Identify which cell holds the provided text, then report its [x, y] central coordinate. 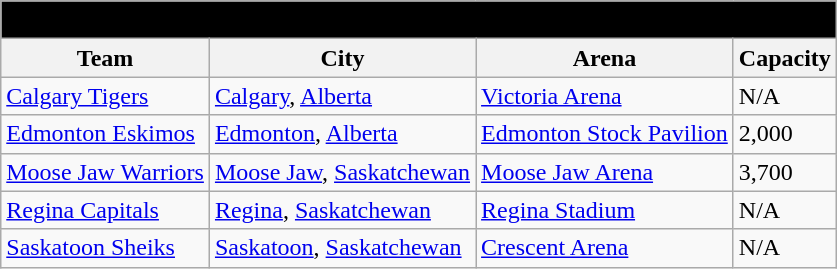
Moose Jaw Warriors [106, 172]
Saskatoon, Saskatchewan [342, 248]
Crescent Arena [605, 248]
Regina Stadium [605, 210]
Regina, Saskatchewan [342, 210]
Edmonton Eskimos [106, 134]
Saskatoon Sheiks [106, 248]
Regina Capitals [106, 210]
1926–27 Prairie Hockey League [419, 20]
Calgary Tigers [106, 96]
Moose Jaw, Saskatchewan [342, 172]
Arena [605, 58]
Team [106, 58]
City [342, 58]
Edmonton, Alberta [342, 134]
Capacity [784, 58]
Edmonton Stock Pavilion [605, 134]
3,700 [784, 172]
Moose Jaw Arena [605, 172]
Calgary, Alberta [342, 96]
2,000 [784, 134]
Victoria Arena [605, 96]
